Scan for the cell matching the given text and deliver its (x, y) coordinate at center. 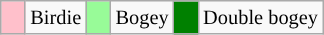
Bogey (142, 17)
Birdie (56, 17)
Double bogey (260, 17)
